Capture the cell that displays the provided text and extract its [x, y] central coordinate. 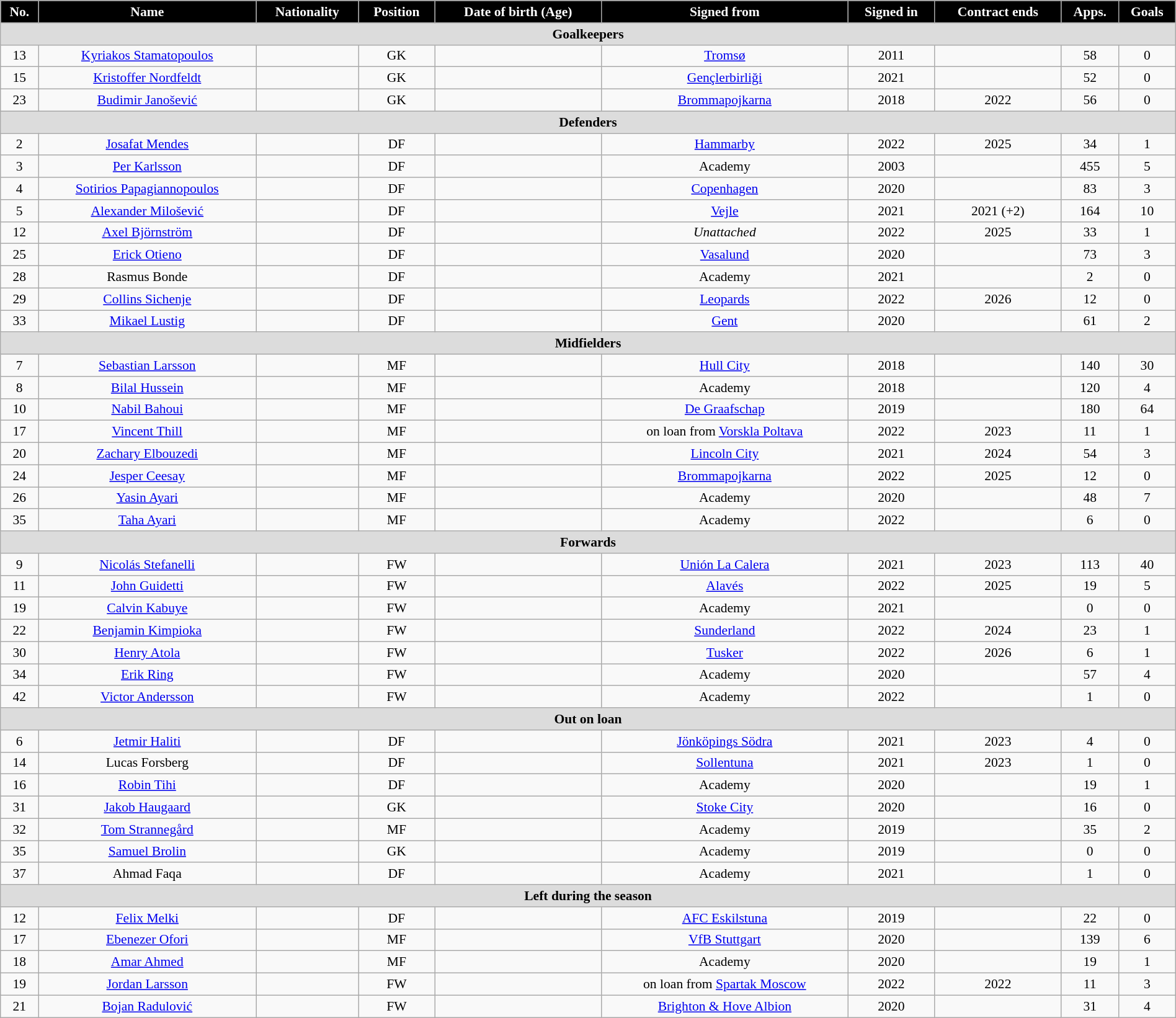
Jönköpings Södra [724, 741]
Samuel Brolin [148, 852]
140 [1090, 365]
Josafat Mendes [148, 145]
Copenhagen [724, 189]
Sollentuna [724, 763]
Jakob Haugaard [148, 808]
Bilal Hussein [148, 388]
Signed from [724, 12]
No. [20, 12]
15 [20, 78]
Vincent Thill [148, 432]
29 [20, 299]
40 [1147, 565]
Erick Otieno [148, 255]
Contract ends [998, 12]
Henry Atola [148, 653]
De Graafschap [724, 409]
Lucas Forsberg [148, 763]
2003 [891, 167]
Ebenezer Ofori [148, 940]
Nicolás Stefanelli [148, 565]
Lincoln City [724, 454]
9 [20, 565]
48 [1090, 498]
Left during the season [588, 896]
Nationality [308, 12]
164 [1090, 211]
Leopards [724, 299]
Vejle [724, 211]
AFC Eskilstuna [724, 918]
Tusker [724, 653]
Alavés [724, 586]
Rasmus Bonde [148, 277]
52 [1090, 78]
37 [20, 874]
54 [1090, 454]
on loan from Spartak Moscow [724, 985]
57 [1090, 675]
Stoke City [724, 808]
Signed in [891, 12]
Gençlerbirliği [724, 78]
139 [1090, 940]
Hammarby [724, 145]
13 [20, 56]
Bojan Radulović [148, 1006]
Felix Melki [148, 918]
on loan from Vorskla Poltava [724, 432]
Taha Ayari [148, 520]
21 [20, 1006]
25 [20, 255]
455 [1090, 167]
Amar Ahmed [148, 962]
Calvin Kabuye [148, 609]
73 [1090, 255]
Collins Sichenje [148, 299]
Goalkeepers [588, 34]
8 [20, 388]
18 [20, 962]
Apps. [1090, 12]
120 [1090, 388]
2021 (+2) [998, 211]
Midfielders [588, 344]
24 [20, 476]
113 [1090, 565]
180 [1090, 409]
Yasin Ayari [148, 498]
26 [20, 498]
Defenders [588, 122]
Jesper Ceesay [148, 476]
Position [397, 12]
Name [148, 12]
Erik Ring [148, 675]
Unattached [724, 233]
Budimir Janošević [148, 100]
Forwards [588, 542]
Out on loan [588, 719]
Benjamin Kimpioka [148, 631]
28 [20, 277]
Mikael Lustig [148, 321]
32 [20, 829]
61 [1090, 321]
John Guidetti [148, 586]
Robin Tihi [148, 785]
Ahmad Faqa [148, 874]
Zachary Elbouzedi [148, 454]
Axel Björnström [148, 233]
VfB Stuttgart [724, 940]
Victor Andersson [148, 697]
Tom Strannegård [148, 829]
Kristoffer Nordfeldt [148, 78]
Per Karlsson [148, 167]
Kyriakos Stamatopoulos [148, 56]
2011 [891, 56]
Vasalund [724, 255]
Gent [724, 321]
Unión La Calera [724, 565]
Sebastian Larsson [148, 365]
Brighton & Hove Albion [724, 1006]
42 [20, 697]
Jordan Larsson [148, 985]
Sotirios Papagiannopoulos [148, 189]
Sunderland [724, 631]
56 [1090, 100]
20 [20, 454]
83 [1090, 189]
Nabil Bahoui [148, 409]
Goals [1147, 12]
Tromsø [724, 56]
Jetmir Haliti [148, 741]
Date of birth (Age) [519, 12]
14 [20, 763]
Alexander Milošević [148, 211]
64 [1147, 409]
58 [1090, 56]
Hull City [724, 365]
